Extract the [x, y] coordinate from the center of the cell holding the provided text.  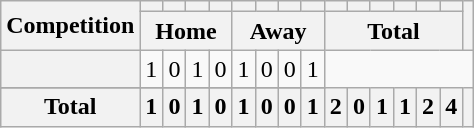
Competition [70, 26]
Home [186, 31]
Away [278, 31]
4 [452, 107]
